Pinpoint the cell where the given text exists, returning its (x, y) midpoint coordinate. 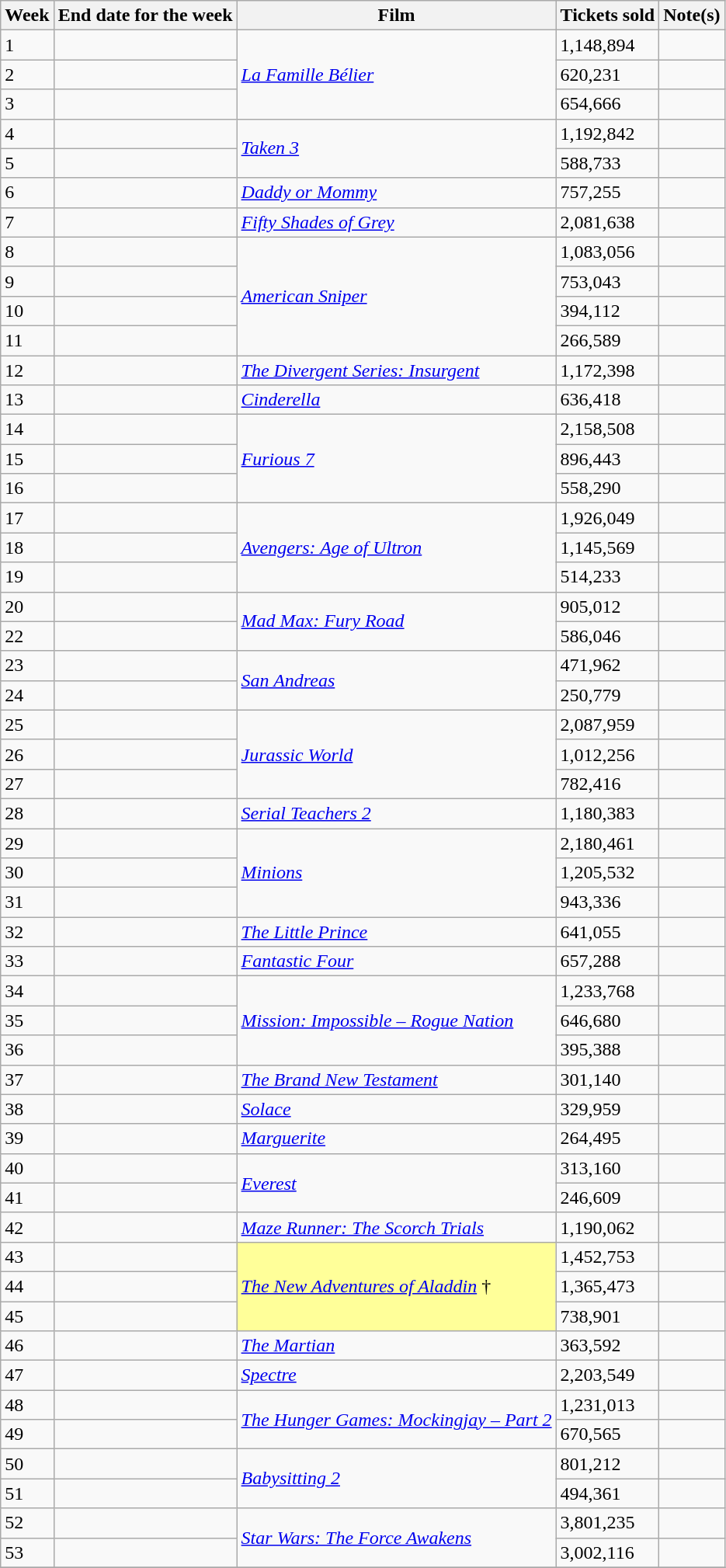
896,443 (607, 459)
16 (27, 488)
48 (27, 1405)
2,087,959 (607, 725)
395,388 (607, 1050)
11 (27, 340)
620,231 (607, 75)
42 (27, 1227)
40 (27, 1168)
17 (27, 518)
1,012,256 (607, 754)
905,012 (607, 607)
7 (27, 222)
Daddy or Mommy (396, 193)
53 (27, 1552)
American Sniper (396, 296)
29 (27, 843)
Note(s) (692, 16)
The Hunger Games: Mockingjay – Part 2 (396, 1420)
471,962 (607, 666)
1 (27, 45)
20 (27, 607)
757,255 (607, 193)
39 (27, 1139)
Spectre (396, 1375)
801,212 (607, 1464)
1,192,842 (607, 134)
35 (27, 1020)
51 (27, 1493)
13 (27, 400)
33 (27, 961)
Furious 7 (396, 459)
The Little Prince (396, 932)
246,609 (607, 1198)
34 (27, 991)
1,145,569 (607, 548)
49 (27, 1434)
1,205,532 (607, 873)
10 (27, 311)
The Brand New Testament (396, 1080)
558,290 (607, 488)
Minions (396, 872)
264,495 (607, 1139)
La Famille Bélier (396, 75)
Fifty Shades of Grey (396, 222)
28 (27, 813)
1,452,753 (607, 1257)
26 (27, 754)
36 (27, 1050)
Cinderella (396, 400)
Taken 3 (396, 148)
1,083,056 (607, 252)
250,779 (607, 695)
Everest (396, 1183)
Film (396, 16)
The Divergent Series: Insurgent (396, 370)
5 (27, 163)
1,190,062 (607, 1227)
23 (27, 666)
31 (27, 902)
43 (27, 1257)
394,112 (607, 311)
45 (27, 1316)
The Martian (396, 1346)
San Andreas (396, 680)
2,180,461 (607, 843)
6 (27, 193)
753,043 (607, 281)
14 (27, 429)
329,959 (607, 1109)
641,055 (607, 932)
Babysitting 2 (396, 1479)
301,140 (607, 1080)
Jurassic World (396, 754)
1,231,013 (607, 1405)
12 (27, 370)
1,180,383 (607, 813)
943,336 (607, 902)
Mission: Impossible – Rogue Nation (396, 1020)
24 (27, 695)
Mad Max: Fury Road (396, 621)
9 (27, 281)
670,565 (607, 1434)
8 (27, 252)
266,589 (607, 340)
The New Adventures of Aladdin † (396, 1286)
738,901 (607, 1316)
Tickets sold (607, 16)
636,418 (607, 400)
2,081,638 (607, 222)
782,416 (607, 784)
514,233 (607, 577)
22 (27, 636)
47 (27, 1375)
46 (27, 1346)
30 (27, 873)
50 (27, 1464)
3,801,235 (607, 1523)
End date for the week (145, 16)
25 (27, 725)
15 (27, 459)
1,926,049 (607, 518)
2,203,549 (607, 1375)
37 (27, 1080)
Marguerite (396, 1139)
313,160 (607, 1168)
654,666 (607, 104)
52 (27, 1523)
Week (27, 16)
Avengers: Age of Ultron (396, 548)
1,233,768 (607, 991)
27 (27, 784)
Solace (396, 1109)
4 (27, 134)
1,365,473 (607, 1286)
1,172,398 (607, 370)
32 (27, 932)
Star Wars: The Force Awakens (396, 1538)
2,158,508 (607, 429)
3,002,116 (607, 1552)
1,148,894 (607, 45)
41 (27, 1198)
Maze Runner: The Scorch Trials (396, 1227)
363,592 (607, 1346)
586,046 (607, 636)
Serial Teachers 2 (396, 813)
3 (27, 104)
657,288 (607, 961)
646,680 (607, 1020)
44 (27, 1286)
2 (27, 75)
19 (27, 577)
Fantastic Four (396, 961)
18 (27, 548)
494,361 (607, 1493)
588,733 (607, 163)
38 (27, 1109)
